Extract the [x, y] coordinate from the center of the cell holding the provided text.  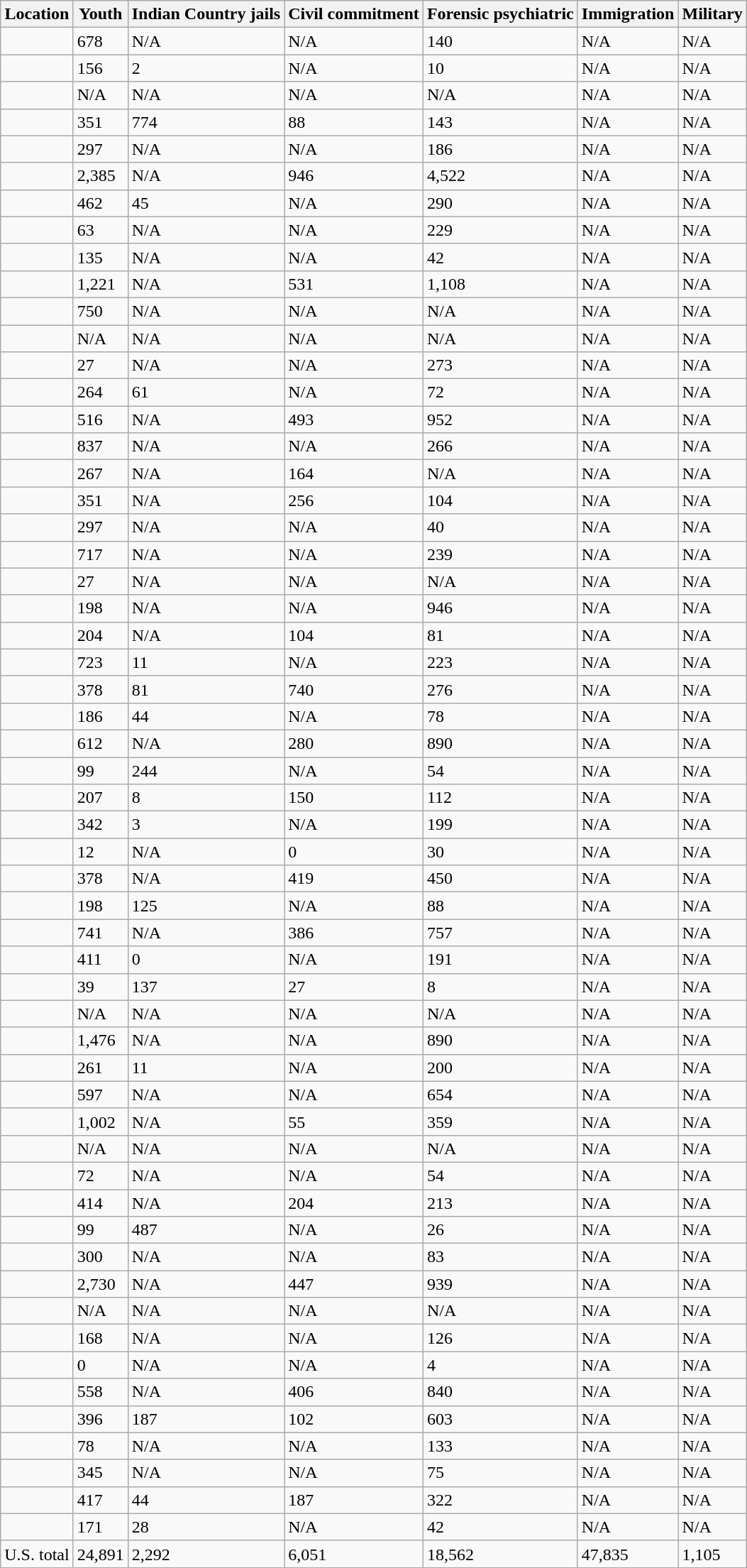
654 [500, 1095]
39 [101, 987]
273 [500, 366]
140 [500, 41]
290 [500, 203]
411 [101, 960]
386 [354, 933]
Forensic psychiatric [500, 14]
125 [206, 906]
345 [101, 1473]
47,835 [628, 1554]
1,002 [101, 1122]
419 [354, 879]
264 [101, 393]
4,522 [500, 176]
493 [354, 420]
112 [500, 798]
63 [101, 230]
Youth [101, 14]
156 [101, 68]
30 [500, 852]
417 [101, 1500]
83 [500, 1257]
102 [354, 1419]
28 [206, 1527]
840 [500, 1392]
3 [206, 825]
26 [500, 1230]
143 [500, 122]
Military [712, 14]
199 [500, 825]
Location [37, 14]
723 [101, 662]
213 [500, 1203]
322 [500, 1500]
597 [101, 1095]
171 [101, 1527]
18,562 [500, 1554]
952 [500, 420]
12 [101, 852]
276 [500, 689]
137 [206, 987]
396 [101, 1419]
837 [101, 446]
75 [500, 1473]
150 [354, 798]
164 [354, 473]
2,292 [206, 1554]
447 [354, 1284]
Immigration [628, 14]
Indian Country jails [206, 14]
612 [101, 743]
939 [500, 1284]
24,891 [101, 1554]
266 [500, 446]
450 [500, 879]
239 [500, 554]
774 [206, 122]
603 [500, 1419]
135 [101, 257]
61 [206, 393]
558 [101, 1392]
1,105 [712, 1554]
300 [101, 1257]
10 [500, 68]
2 [206, 68]
342 [101, 825]
1,221 [101, 284]
2,730 [101, 1284]
U.S. total [37, 1554]
531 [354, 284]
750 [101, 311]
256 [354, 500]
40 [500, 527]
414 [101, 1203]
717 [101, 554]
1,108 [500, 284]
126 [500, 1338]
207 [101, 798]
359 [500, 1122]
4 [500, 1365]
741 [101, 933]
244 [206, 770]
223 [500, 662]
462 [101, 203]
45 [206, 203]
55 [354, 1122]
406 [354, 1392]
280 [354, 743]
191 [500, 960]
2,385 [101, 176]
678 [101, 41]
168 [101, 1338]
740 [354, 689]
757 [500, 933]
261 [101, 1068]
267 [101, 473]
200 [500, 1068]
516 [101, 420]
229 [500, 230]
1,476 [101, 1041]
133 [500, 1446]
6,051 [354, 1554]
487 [206, 1230]
Civil commitment [354, 14]
